Detect which cell encompasses the target text, then output its (X, Y) center coordinate. 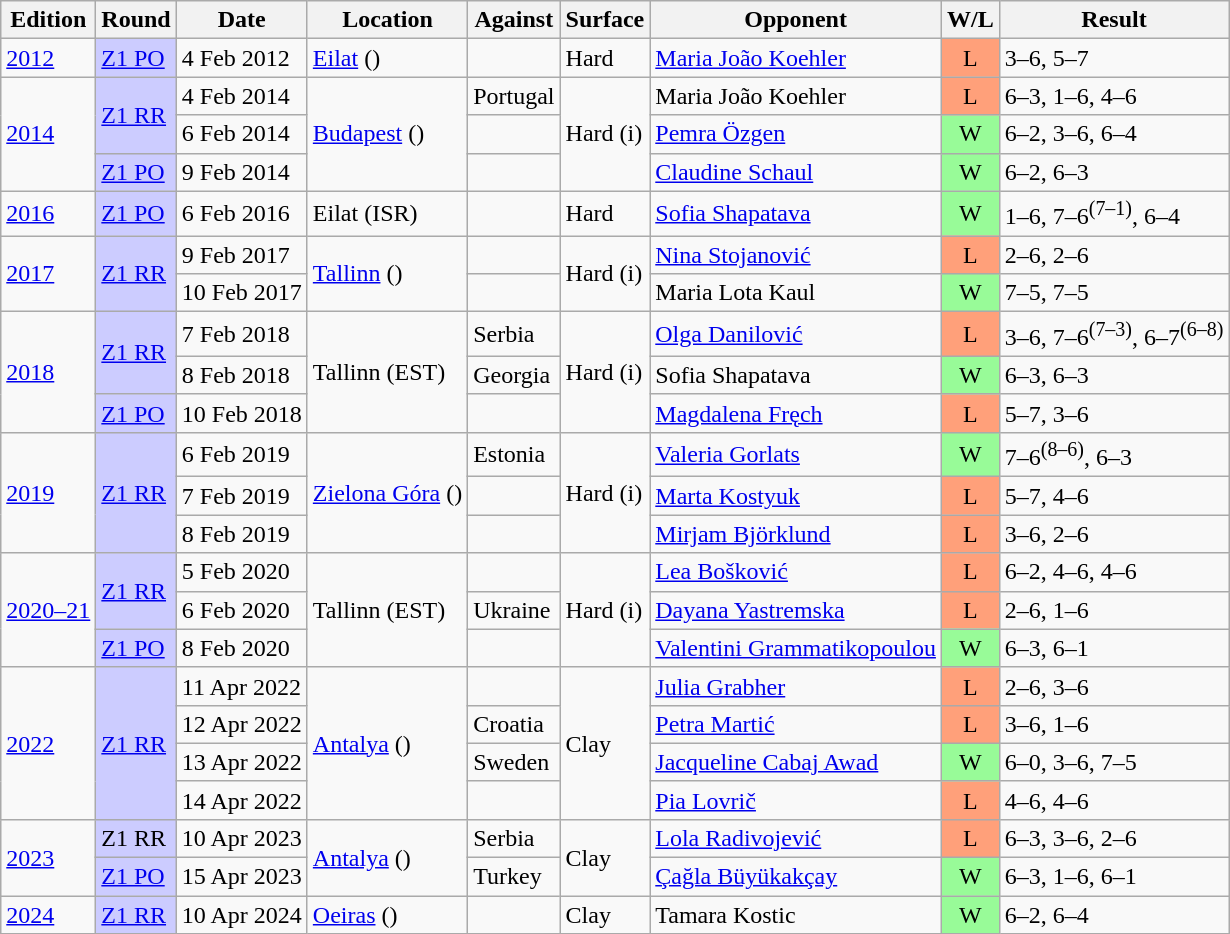
Lea Bošković (796, 572)
6–3, 1–6, 4–6 (1114, 96)
Pemra Özgen (796, 134)
Result (1114, 20)
2019 (48, 492)
6–3, 6–3 (1114, 375)
3–6, 5–7 (1114, 58)
Petra Martić (796, 724)
10 Apr 2023 (242, 839)
6–2, 3–6, 6–4 (1114, 134)
Claudine Schaul (796, 172)
Turkey (514, 877)
Against (514, 20)
3–6, 7–6(7–3), 6–7(6–8) (1114, 334)
3–6, 1–6 (1114, 724)
2018 (48, 372)
Nina Stojanović (796, 255)
8 Feb 2018 (242, 375)
Ukraine (514, 610)
Oeiras () (387, 915)
Surface (605, 20)
8 Feb 2020 (242, 648)
12 Apr 2022 (242, 724)
4 Feb 2012 (242, 58)
6–2, 4–6, 4–6 (1114, 572)
7–5, 7–5 (1114, 293)
Portugal (514, 96)
10 Feb 2017 (242, 293)
Olga Danilović (796, 334)
13 Apr 2022 (242, 762)
10 Feb 2018 (242, 413)
2017 (48, 274)
6 Feb 2020 (242, 610)
Eilat () (387, 58)
Pia Lovrič (796, 800)
4–6, 4–6 (1114, 800)
Georgia (514, 375)
Estonia (514, 454)
Valeria Gorlats (796, 454)
6–3, 1–6, 6–1 (1114, 877)
Opponent (796, 20)
2020–21 (48, 610)
Date (242, 20)
Jacqueline Cabaj Awad (796, 762)
2016 (48, 214)
15 Apr 2023 (242, 877)
2–6, 1–6 (1114, 610)
Tamara Kostic (796, 915)
6–0, 3–6, 7–5 (1114, 762)
6–2, 6–4 (1114, 915)
6–3, 6–1 (1114, 648)
3–6, 2–6 (1114, 534)
Edition (48, 20)
6 Feb 2016 (242, 214)
Julia Grabher (796, 686)
Budapest () (387, 134)
Zielona Góra () (387, 492)
Marta Kostyuk (796, 496)
2023 (48, 858)
6–3, 3–6, 2–6 (1114, 839)
Round (136, 20)
7–6(8–6), 6–3 (1114, 454)
5–7, 3–6 (1114, 413)
2–6, 2–6 (1114, 255)
Dayana Yastremska (796, 610)
2014 (48, 134)
2012 (48, 58)
Çağla Büyükakçay (796, 877)
Maria Lota Kaul (796, 293)
Tallinn () (387, 274)
6–2, 6–3 (1114, 172)
9 Feb 2014 (242, 172)
7 Feb 2019 (242, 496)
Magdalena Fręch (796, 413)
6 Feb 2019 (242, 454)
Croatia (514, 724)
14 Apr 2022 (242, 800)
4 Feb 2014 (242, 96)
6 Feb 2014 (242, 134)
Mirjam Björklund (796, 534)
W/L (970, 20)
2–6, 3–6 (1114, 686)
11 Apr 2022 (242, 686)
Sweden (514, 762)
Eilat (ISR) (387, 214)
2024 (48, 915)
Lola Radivojević (796, 839)
8 Feb 2019 (242, 534)
1–6, 7–6(7–1), 6–4 (1114, 214)
2022 (48, 743)
9 Feb 2017 (242, 255)
Valentini Grammatikopoulou (796, 648)
Location (387, 20)
7 Feb 2018 (242, 334)
5 Feb 2020 (242, 572)
5–7, 4–6 (1114, 496)
10 Apr 2024 (242, 915)
